Detect which cell encompasses the target text, then output its (X, Y) center coordinate. 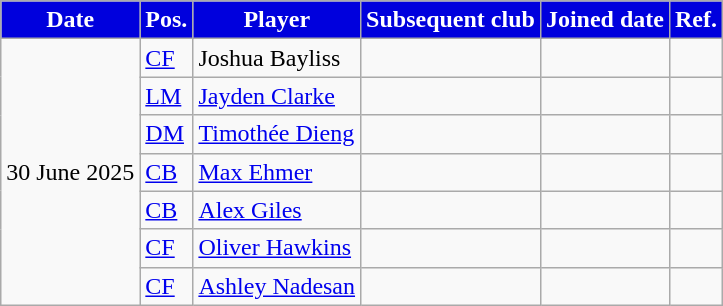
LM (166, 96)
Jayden Clarke (277, 96)
Subsequent club (451, 20)
Oliver Hawkins (277, 248)
30 June 2025 (70, 172)
Max Ehmer (277, 172)
Ref. (696, 20)
Joined date (604, 20)
DM (166, 134)
Pos. (166, 20)
Ashley Nadesan (277, 286)
Joshua Bayliss (277, 58)
Alex Giles (277, 210)
Date (70, 20)
Player (277, 20)
Timothée Dieng (277, 134)
